Capture the cell that displays the provided text and extract its (X, Y) central coordinate. 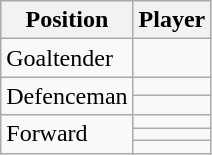
Player (172, 20)
Goaltender (67, 58)
Forward (67, 134)
Position (67, 20)
Defenceman (67, 96)
